Detect which cell encompasses the target text, then output its (X, Y) center coordinate. 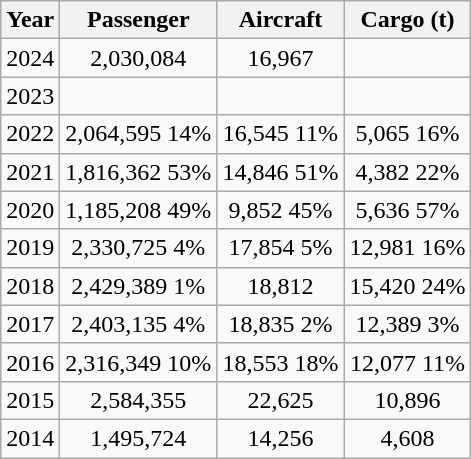
2,429,389 1% (138, 286)
1,816,362 53% (138, 172)
12,389 3% (408, 324)
2023 (30, 96)
18,812 (280, 286)
22,625 (280, 400)
Year (30, 20)
Aircraft (280, 20)
2022 (30, 134)
1,495,724 (138, 438)
16,967 (280, 58)
5,636 57% (408, 210)
2020 (30, 210)
9,852 45% (280, 210)
14,256 (280, 438)
2,403,135 4% (138, 324)
2021 (30, 172)
2,584,355 (138, 400)
18,553 18% (280, 362)
4,608 (408, 438)
2,030,084 (138, 58)
1,185,208 49% (138, 210)
2016 (30, 362)
18,835 2% (280, 324)
10,896 (408, 400)
16,545 11% (280, 134)
14,846 51% (280, 172)
2017 (30, 324)
Passenger (138, 20)
12,981 16% (408, 248)
Cargo (t) (408, 20)
2018 (30, 286)
5,065 16% (408, 134)
2,316,349 10% (138, 362)
12,077 11% (408, 362)
4,382 22% (408, 172)
15,420 24% (408, 286)
2015 (30, 400)
2,330,725 4% (138, 248)
2014 (30, 438)
2019 (30, 248)
2,064,595 14% (138, 134)
2024 (30, 58)
17,854 5% (280, 248)
